Identify which cell holds the provided text, then report its [X, Y] central coordinate. 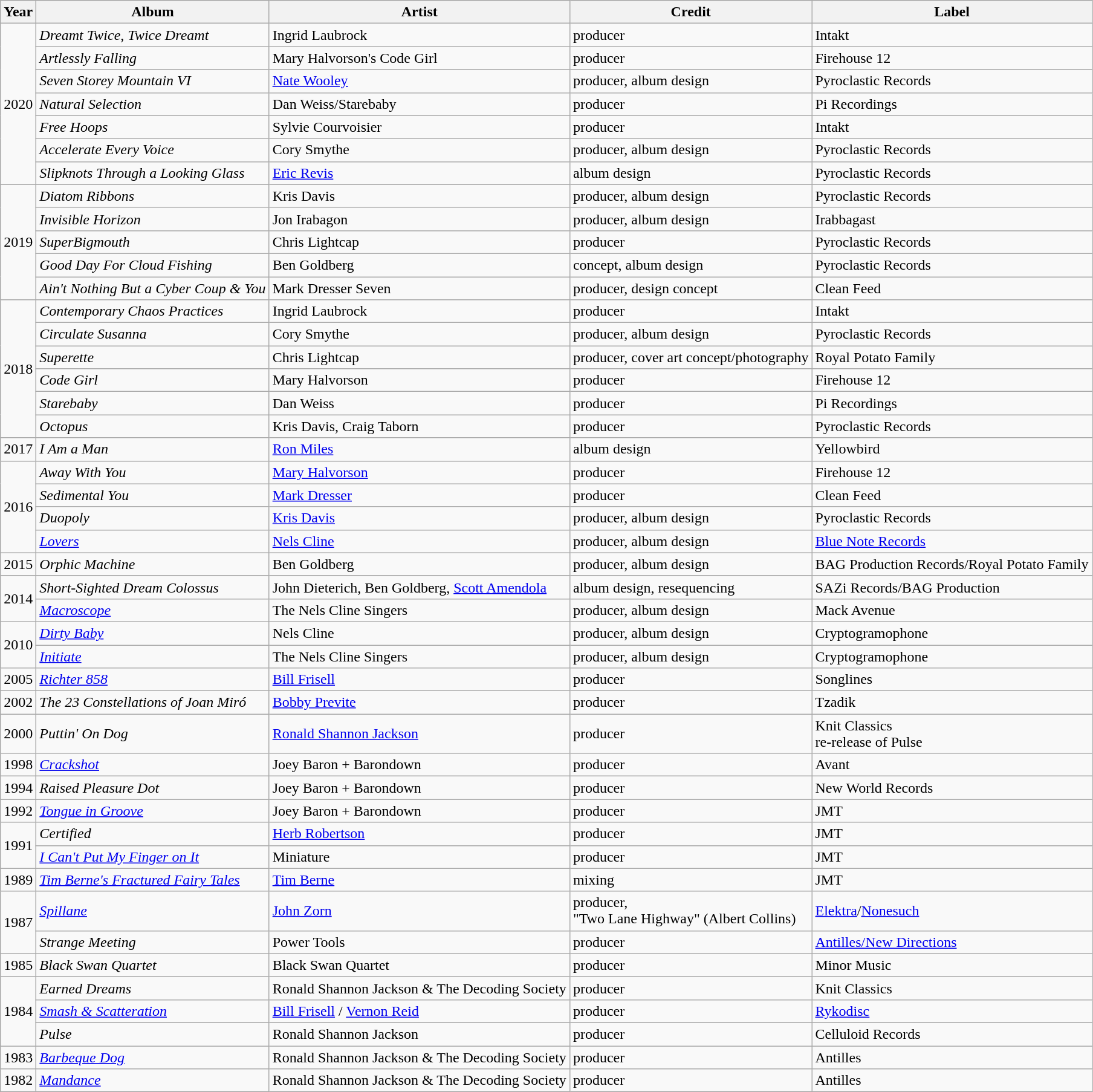
2000 [18, 734]
Seven Storey Mountain VI [152, 81]
Short-Sighted Dream Colossus [152, 587]
Earned Dreams [152, 988]
Label [952, 12]
Nate Wooley [420, 81]
Dirty Baby [152, 633]
Knit Classics [952, 988]
Strange Meeting [152, 942]
Initiate [152, 656]
2019 [18, 242]
Avant [952, 765]
Richter 858 [152, 680]
Power Tools [420, 942]
Bill Frisell / Vernon Reid [420, 1011]
Smash & Scatteration [152, 1011]
Bill Frisell [420, 680]
Away With You [152, 472]
Jon Irabagon [420, 219]
Sedimental You [152, 495]
Puttin' On Dog [152, 734]
Mark Dresser Seven [420, 288]
Certified [152, 834]
mixing [690, 880]
Contemporary Chaos Practices [152, 311]
concept, album design [690, 265]
2015 [18, 564]
Songlines [952, 680]
Raised Pleasure Dot [152, 788]
2020 [18, 104]
Artlessly Falling [152, 58]
Ain't Nothing But a Cyber Coup & You [152, 288]
Barbeque Dog [152, 1058]
album design, resequencing [690, 587]
Pulse [152, 1034]
Accelerate Every Voice [152, 150]
BAG Production Records/Royal Potato Family [952, 564]
SAZi Records/BAG Production [952, 587]
Mandance [152, 1081]
Starebaby [152, 403]
Knit Classicsre-release of Pulse [952, 734]
Kris Davis, Craig Taborn [420, 426]
New World Records [952, 788]
Code Girl [152, 380]
producer, "Two Lane Highway" (Albert Collins) [690, 911]
Spillane [152, 911]
producer, cover art concept/photography [690, 357]
The 23 Constellations of Joan Miró [152, 703]
Octopus [152, 426]
Tongue in Groove [152, 811]
Antilles/New Directions [952, 942]
Yellowbird [952, 449]
Lovers [152, 541]
I Can't Put My Finger on It [152, 857]
Ron Miles [420, 449]
1985 [18, 965]
Royal Potato Family [952, 357]
Tim Berne's Fractured Fairy Tales [152, 880]
1989 [18, 880]
Tim Berne [420, 880]
Eric Revis [420, 173]
Miniature [420, 857]
Year [18, 12]
John Zorn [420, 911]
1991 [18, 845]
Album [152, 12]
2010 [18, 645]
Mark Dresser [420, 495]
1998 [18, 765]
Circulate Susanna [152, 334]
Irabbagast [952, 219]
1994 [18, 788]
Superette [152, 357]
2014 [18, 599]
Dreamt Twice, Twice Dreamt [152, 35]
Diatom Ribbons [152, 196]
I Am a Man [152, 449]
SuperBigmouth [152, 242]
producer, design concept [690, 288]
John Dieterich, Ben Goldberg, Scott Amendola [420, 587]
Crackshot [152, 765]
Orphic Machine [152, 564]
Credit [690, 12]
1987 [18, 923]
2018 [18, 369]
Mary Halvorson's Code Girl [420, 58]
Celluloid Records [952, 1034]
Dan Weiss/Starebaby [420, 104]
Macroscope [152, 610]
Dan Weiss [420, 403]
2002 [18, 703]
Elektra/Nonesuch [952, 911]
1992 [18, 811]
Bobby Previte [420, 703]
1982 [18, 1081]
Natural Selection [152, 104]
Herb Robertson [420, 834]
2005 [18, 680]
Slipknots Through a Looking Glass [152, 173]
Invisible Horizon [152, 219]
Tzadik [952, 703]
2017 [18, 449]
Good Day For Cloud Fishing [152, 265]
1983 [18, 1058]
Sylvie Courvoisier [420, 127]
1984 [18, 1011]
2016 [18, 507]
Artist [420, 12]
Rykodisc [952, 1011]
Minor Music [952, 965]
Duopoly [152, 518]
Blue Note Records [952, 541]
Free Hoops [152, 127]
Mack Avenue [952, 610]
